Extract the (x, y) coordinate from the center of the cell holding the provided text.  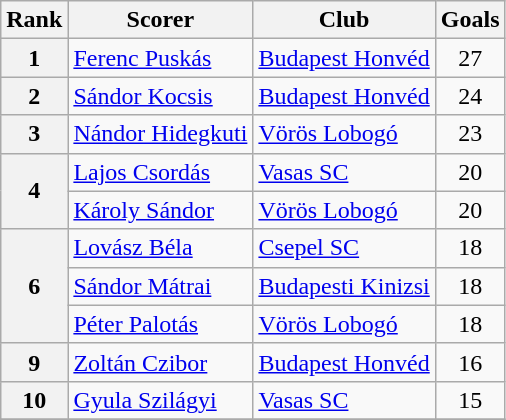
Péter Palotás (160, 324)
23 (470, 134)
2 (34, 96)
6 (34, 286)
27 (470, 58)
Nándor Hidegkuti (160, 134)
Lajos Csordás (160, 172)
Sándor Kocsis (160, 96)
Sándor Mátrai (160, 286)
Gyula Szilágyi (160, 400)
Zoltán Czibor (160, 362)
Ferenc Puskás (160, 58)
Csepel SC (344, 248)
Club (344, 20)
Károly Sándor (160, 210)
Budapesti Kinizsi (344, 286)
15 (470, 400)
Rank (34, 20)
9 (34, 362)
Lovász Béla (160, 248)
4 (34, 191)
Goals (470, 20)
24 (470, 96)
3 (34, 134)
16 (470, 362)
Scorer (160, 20)
1 (34, 58)
10 (34, 400)
